Return the [X, Y] coordinate for the center point of the cell that contains the specified text.  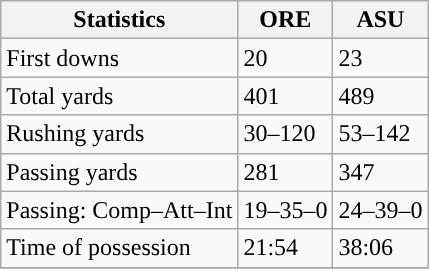
Passing: Comp–Att–Int [120, 210]
Time of possession [120, 248]
53–142 [380, 134]
Total yards [120, 96]
281 [286, 172]
24–39–0 [380, 210]
20 [286, 58]
401 [286, 96]
23 [380, 58]
21:54 [286, 248]
489 [380, 96]
Rushing yards [120, 134]
ASU [380, 20]
38:06 [380, 248]
ORE [286, 20]
Statistics [120, 20]
30–120 [286, 134]
347 [380, 172]
19–35–0 [286, 210]
Passing yards [120, 172]
First downs [120, 58]
